Return [X, Y] of the center of cell containing provided text 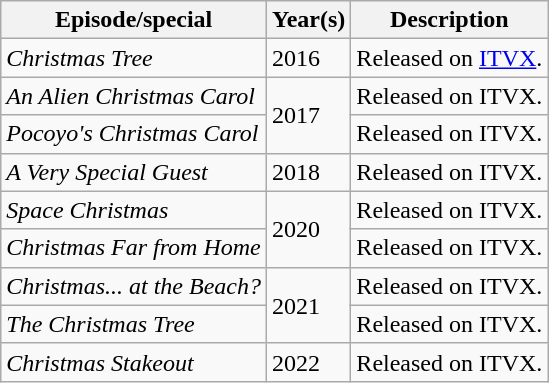
2016 [308, 58]
2017 [308, 115]
A Very Special Guest [134, 172]
Christmas Tree [134, 58]
Description [450, 20]
An Alien Christmas Carol [134, 96]
2022 [308, 362]
Pocoyo's Christmas Carol [134, 134]
2020 [308, 229]
Year(s) [308, 20]
Christmas Far from Home [134, 248]
The Christmas Tree [134, 324]
2021 [308, 305]
Christmas Stakeout [134, 362]
Space Christmas [134, 210]
Christmas... at the Beach? [134, 286]
2018 [308, 172]
Episode/special [134, 20]
